Return (x, y) of the center of cell containing provided text 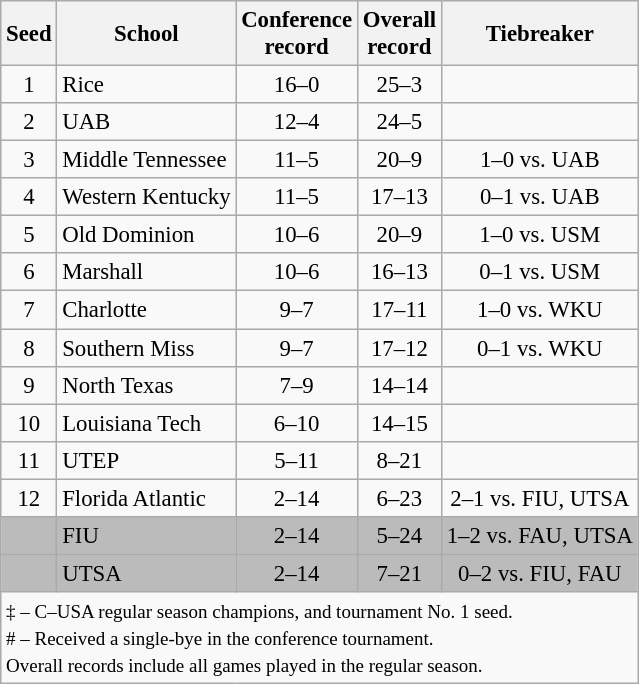
School (146, 34)
Florida Atlantic (146, 498)
Seed (29, 34)
1–0 vs. USM (540, 235)
5–11 (297, 460)
25–3 (399, 85)
1 (29, 85)
North Texas (146, 385)
Western Kentucky (146, 197)
Conferencerecord (297, 34)
8–21 (399, 460)
Charlotte (146, 310)
2 (29, 122)
10 (29, 423)
7 (29, 310)
Old Dominion (146, 235)
Tiebreaker (540, 34)
5 (29, 235)
16–0 (297, 85)
17–12 (399, 348)
5–24 (399, 536)
1–0 vs. WKU (540, 310)
6–23 (399, 498)
16–13 (399, 273)
7–21 (399, 573)
0–2 vs. FIU, FAU (540, 573)
Southern Miss (146, 348)
Louisiana Tech (146, 423)
17–11 (399, 310)
8 (29, 348)
14–15 (399, 423)
1–0 vs. UAB (540, 160)
UAB (146, 122)
24–5 (399, 122)
0–1 vs. UAB (540, 197)
Overallrecord (399, 34)
0–1 vs. USM (540, 273)
0–1 vs. WKU (540, 348)
17–13 (399, 197)
3 (29, 160)
12–4 (297, 122)
Rice (146, 85)
FIU (146, 536)
2–1 vs. FIU, UTSA (540, 498)
6–10 (297, 423)
UTSA (146, 573)
7–9 (297, 385)
6 (29, 273)
11 (29, 460)
Marshall (146, 273)
Middle Tennessee (146, 160)
14–14 (399, 385)
4 (29, 197)
UTEP (146, 460)
1–2 vs. FAU, UTSA (540, 536)
9 (29, 385)
12 (29, 498)
